Search for the cell housing the specified text and yield its (x, y) center coordinate. 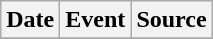
Source (172, 20)
Date (30, 20)
Event (96, 20)
